Output the [x, y] coordinate of the center of the cell containing the given text.  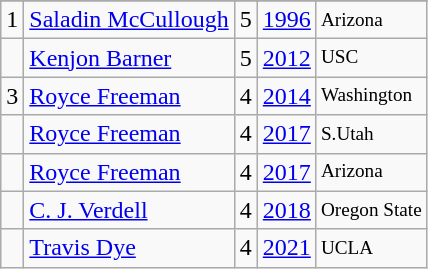
Saladin McCullough [129, 20]
Washington [371, 96]
2012 [286, 58]
USC [371, 58]
Oregon State [371, 210]
1996 [286, 20]
UCLA [371, 248]
3 [12, 96]
1 [12, 20]
S.Utah [371, 134]
Travis Dye [129, 248]
C. J. Verdell [129, 210]
Kenjon Barner [129, 58]
2014 [286, 96]
2018 [286, 210]
2021 [286, 248]
